Pinpoint the cell where the given text exists, returning its [x, y] midpoint coordinate. 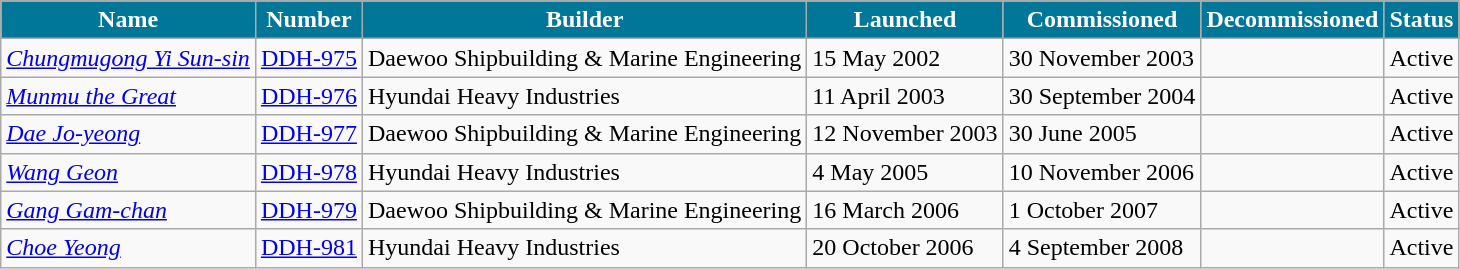
11 April 2003 [905, 96]
30 November 2003 [1102, 58]
30 September 2004 [1102, 96]
Builder [584, 20]
30 June 2005 [1102, 134]
4 May 2005 [905, 172]
4 September 2008 [1102, 248]
Chungmugong Yi Sun-sin [128, 58]
Status [1422, 20]
Gang Gam-chan [128, 210]
Launched [905, 20]
15 May 2002 [905, 58]
Wang Geon [128, 172]
Dae Jo-yeong [128, 134]
Decommissioned [1292, 20]
12 November 2003 [905, 134]
Commissioned [1102, 20]
1 October 2007 [1102, 210]
10 November 2006 [1102, 172]
DDH-981 [308, 248]
Number [308, 20]
DDH-979 [308, 210]
DDH-975 [308, 58]
20 October 2006 [905, 248]
Choe Yeong [128, 248]
Name [128, 20]
Munmu the Great [128, 96]
DDH-977 [308, 134]
DDH-976 [308, 96]
DDH-978 [308, 172]
16 March 2006 [905, 210]
